Determine the (X, Y) coordinate at the center of the cell enclosing the given text.  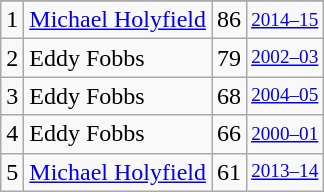
2013–14 (285, 172)
1 (12, 20)
66 (230, 134)
3 (12, 96)
2004–05 (285, 96)
86 (230, 20)
2014–15 (285, 20)
4 (12, 134)
2 (12, 58)
2002–03 (285, 58)
61 (230, 172)
68 (230, 96)
5 (12, 172)
79 (230, 58)
2000–01 (285, 134)
